Locate the cell with the specified text and output its (X, Y) center coordinate. 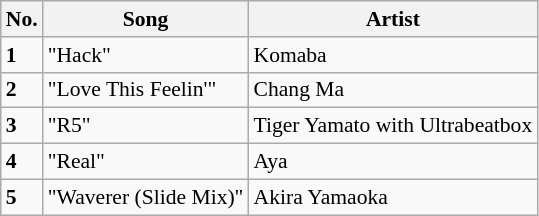
Tiger Yamato with Ultrabeatbox (394, 126)
4 (22, 162)
5 (22, 197)
Akira Yamaoka (394, 197)
Komaba (394, 55)
Chang Ma (394, 90)
"R5" (146, 126)
1 (22, 55)
2 (22, 90)
Song (146, 19)
Aya (394, 162)
"Real" (146, 162)
Artist (394, 19)
No. (22, 19)
3 (22, 126)
"Love This Feelin'" (146, 90)
"Waverer (Slide Mix)" (146, 197)
"Hack" (146, 55)
